From the cell containing the given text, extract its center point as (X, Y) coordinate. 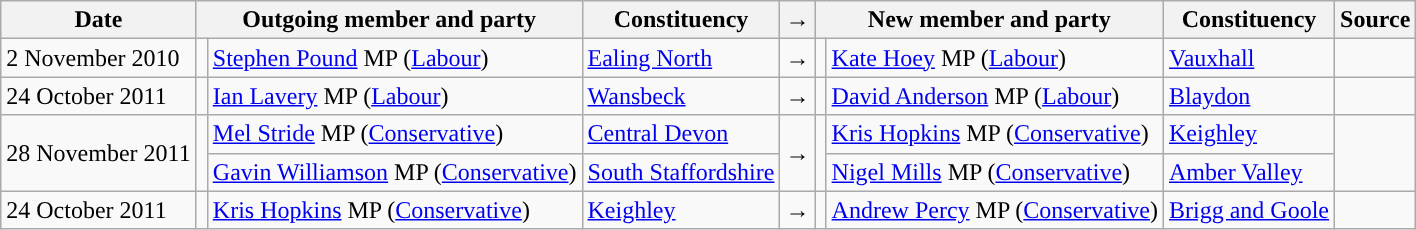
Gavin Williamson MP (Conservative) (394, 172)
Ian Lavery MP (Labour) (394, 96)
Nigel Mills MP (Conservative) (994, 172)
Stephen Pound MP (Labour) (394, 58)
Wansbeck (681, 96)
Vauxhall (1250, 58)
Ealing North (681, 58)
28 November 2011 (98, 153)
Mel Stride MP (Conservative) (394, 134)
Kate Hoey MP (Labour) (994, 58)
Blaydon (1250, 96)
New member and party (989, 20)
South Staffordshire (681, 172)
Date (98, 20)
2 November 2010 (98, 58)
Source (1376, 20)
Outgoing member and party (389, 20)
Central Devon (681, 134)
Andrew Percy MP (Conservative) (994, 210)
Brigg and Goole (1250, 210)
David Anderson MP (Labour) (994, 96)
Amber Valley (1250, 172)
